Return the [x, y] coordinate for the center point of the cell that contains the specified text.  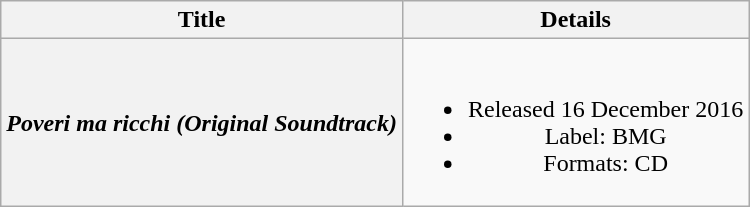
Details [575, 20]
Released 16 December 2016Label: BMGFormats: CD [575, 122]
Poveri ma ricchi (Original Soundtrack) [202, 122]
Title [202, 20]
